Detect which cell encompasses the target text, then output its [x, y] center coordinate. 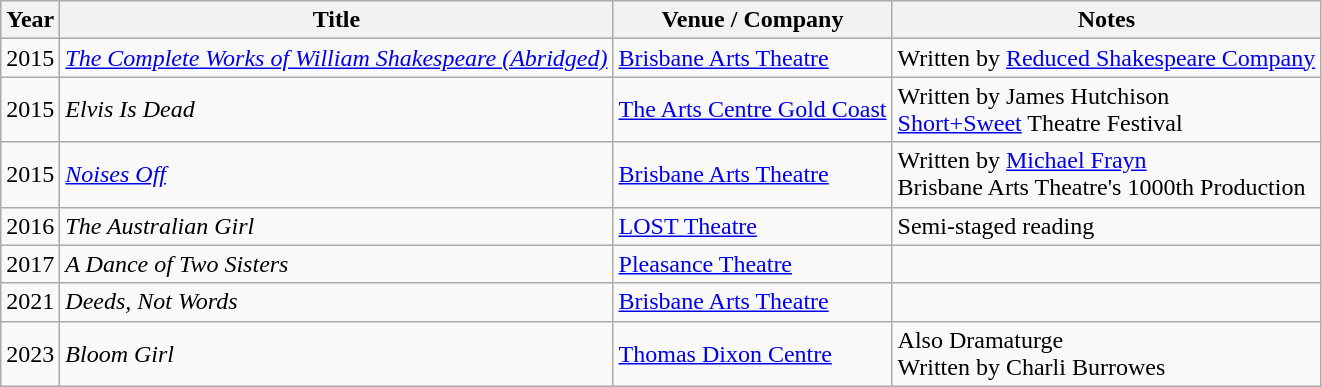
Venue / Company [752, 20]
Notes [1106, 20]
Written by Michael Frayn Brisbane Arts Theatre's 1000th Production [1106, 174]
Thomas Dixon Centre [752, 354]
2016 [30, 226]
A Dance of Two Sisters [336, 264]
Elvis Is Dead [336, 110]
2023 [30, 354]
2017 [30, 264]
Title [336, 20]
Semi-staged reading [1106, 226]
Pleasance Theatre [752, 264]
Noises Off [336, 174]
Bloom Girl [336, 354]
The Australian Girl [336, 226]
LOST Theatre [752, 226]
The Arts Centre Gold Coast [752, 110]
Also Dramaturge Written by Charli Burrowes [1106, 354]
Written by James Hutchison Short+Sweet Theatre Festival [1106, 110]
Year [30, 20]
The Complete Works of William Shakespeare (Abridged) [336, 58]
Deeds, Not Words [336, 302]
Written by Reduced Shakespeare Company [1106, 58]
2021 [30, 302]
